Find where the given text appears and provide that cell's center as (X, Y) coordinate. 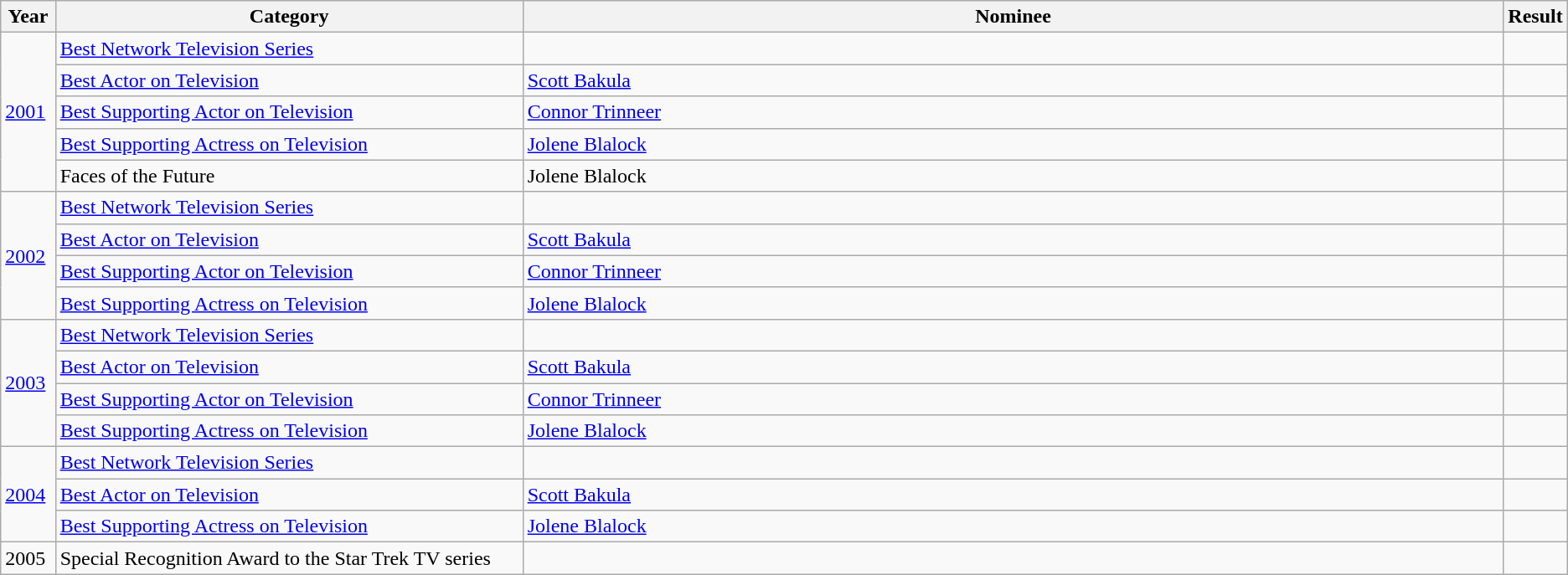
2004 (28, 495)
2002 (28, 255)
Special Recognition Award to the Star Trek TV series (289, 558)
Result (1535, 17)
Nominee (1014, 17)
2005 (28, 558)
Faces of the Future (289, 176)
2001 (28, 112)
Year (28, 17)
Category (289, 17)
2003 (28, 382)
